Identify which cell holds the provided text, then report its [x, y] central coordinate. 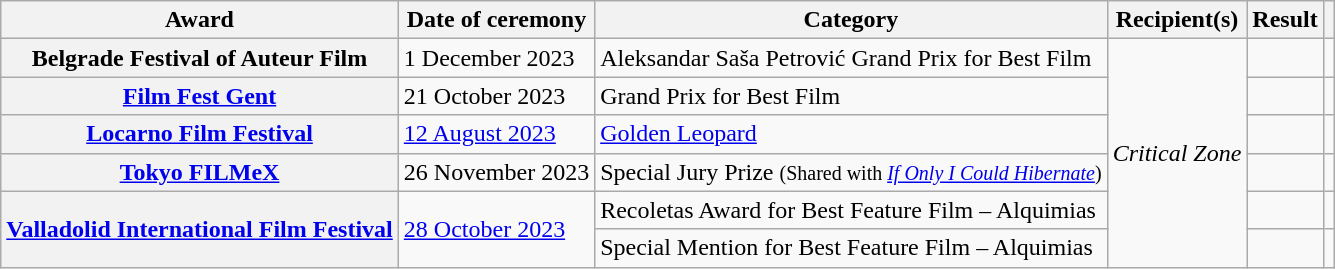
Award [200, 20]
Locarno Film Festival [200, 134]
Recoletas Award for Best Feature Film – Alquimias [851, 210]
Critical Zone [1177, 153]
Result [1285, 20]
1 December 2023 [496, 58]
Date of ceremony [496, 20]
21 October 2023 [496, 96]
Category [851, 20]
28 October 2023 [496, 229]
Film Fest Gent [200, 96]
Special Mention for Best Feature Film – Alquimias [851, 248]
Recipient(s) [1177, 20]
Belgrade Festival of Auteur Film [200, 58]
Golden Leopard [851, 134]
12 August 2023 [496, 134]
Grand Prix for Best Film [851, 96]
Tokyo FILMeX [200, 172]
26 November 2023 [496, 172]
Valladolid International Film Festival [200, 229]
Special Jury Prize (Shared with If Only I Could Hibernate) [851, 172]
Aleksandar Saša Petrović Grand Prix for Best Film [851, 58]
